Identify which cell holds the provided text, then report its (x, y) central coordinate. 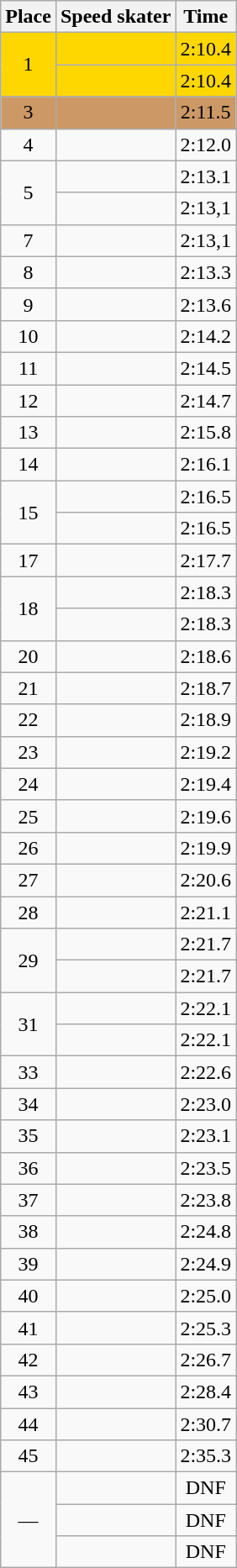
2:21.1 (206, 912)
35 (29, 1136)
25 (29, 816)
2:18.7 (206, 688)
13 (29, 433)
2:35.3 (206, 1456)
2:26.7 (206, 1360)
37 (29, 1200)
10 (29, 336)
2:16.1 (206, 465)
2:30.7 (206, 1424)
2:22.6 (206, 1072)
39 (29, 1264)
2:18.9 (206, 720)
40 (29, 1296)
23 (29, 752)
29 (29, 960)
2:23.1 (206, 1136)
2:12.0 (206, 145)
2:25.0 (206, 1296)
36 (29, 1168)
2:14.7 (206, 401)
2:19.6 (206, 816)
2:18.6 (206, 656)
2:11.5 (206, 113)
27 (29, 880)
3 (29, 113)
— (29, 1520)
Place (29, 17)
12 (29, 401)
1 (29, 65)
34 (29, 1104)
43 (29, 1392)
2:13.1 (206, 176)
5 (29, 192)
2:23.5 (206, 1168)
2:13.6 (206, 304)
17 (29, 560)
2:15.8 (206, 433)
26 (29, 848)
4 (29, 145)
38 (29, 1232)
15 (29, 513)
41 (29, 1328)
20 (29, 656)
2:14.5 (206, 368)
9 (29, 304)
21 (29, 688)
31 (29, 1024)
2:13.3 (206, 272)
2:19.2 (206, 752)
2:19.9 (206, 848)
2:23.8 (206, 1200)
14 (29, 465)
2:24.8 (206, 1232)
11 (29, 368)
Time (206, 17)
2:23.0 (206, 1104)
2:28.4 (206, 1392)
18 (29, 608)
42 (29, 1360)
45 (29, 1456)
Speed skater (115, 17)
22 (29, 720)
28 (29, 912)
24 (29, 784)
2:25.3 (206, 1328)
44 (29, 1424)
7 (29, 240)
2:14.2 (206, 336)
2:24.9 (206, 1264)
2:20.6 (206, 880)
2:17.7 (206, 560)
33 (29, 1072)
2:19.4 (206, 784)
8 (29, 272)
